Return the [X, Y] coordinate for the center point of the cell that contains the specified text.  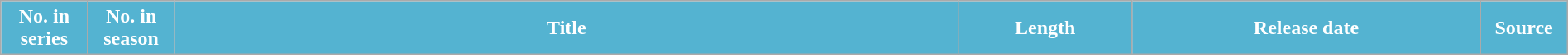
Release date [1307, 28]
Source [1523, 28]
Title [566, 28]
No. inseason [131, 28]
Length [1045, 28]
No. inseries [45, 28]
